Find where the given text appears and provide that cell's center as (x, y) coordinate. 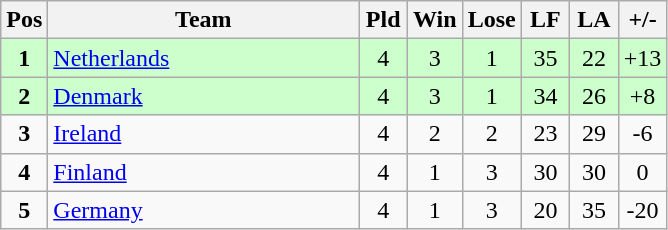
Finland (204, 172)
+8 (642, 96)
Lose (492, 20)
+/- (642, 20)
+13 (642, 58)
Netherlands (204, 58)
20 (546, 210)
23 (546, 134)
Ireland (204, 134)
-20 (642, 210)
-6 (642, 134)
34 (546, 96)
LF (546, 20)
Win (434, 20)
29 (594, 134)
Pld (384, 20)
Pos (24, 20)
Germany (204, 210)
5 (24, 210)
0 (642, 172)
22 (594, 58)
LA (594, 20)
26 (594, 96)
Team (204, 20)
Denmark (204, 96)
